Pinpoint the cell where the given text exists, returning its [x, y] midpoint coordinate. 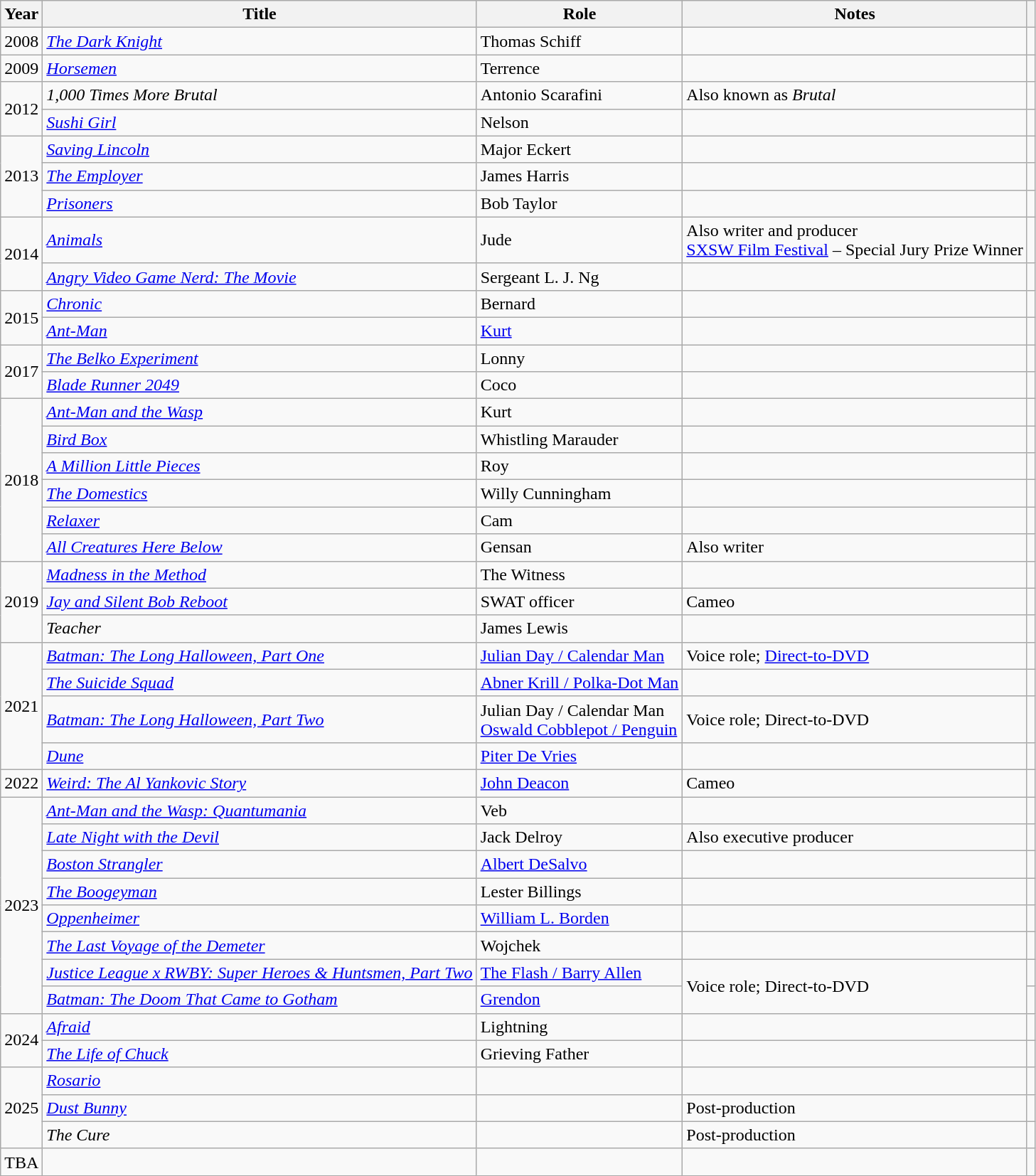
2012 [21, 109]
Role [580, 14]
Year [21, 14]
Weird: The Al Yankovic Story [260, 783]
Oppenheimer [260, 919]
2022 [21, 783]
2013 [21, 176]
The Last Voyage of the Demeter [260, 946]
John Deacon [580, 783]
2014 [21, 253]
Sushi Girl [260, 122]
Madness in the Method [260, 574]
Animals [260, 240]
Coco [580, 385]
TBA [21, 1162]
The Flash / Barry Allen [580, 973]
Cam [580, 520]
2019 [21, 602]
Boston Strangler [260, 865]
Julian Day / Calendar Man [580, 656]
Antonio Scarafini [580, 95]
Julian Day / Calendar ManOswald Cobblepot / Penguin [580, 720]
Grieving Father [580, 1054]
Title [260, 14]
James Lewis [580, 629]
Ant-Man and the Wasp [260, 412]
Jay and Silent Bob Reboot [260, 602]
Nelson [580, 122]
Chronic [260, 304]
Bernard [580, 304]
Saving Lincoln [260, 149]
Jude [580, 240]
1,000 Times More Brutal [260, 95]
Bird Box [260, 439]
The Domestics [260, 493]
Rosario [260, 1081]
Whistling Marauder [580, 439]
The Suicide Squad [260, 683]
Dust Bunny [260, 1108]
The Life of Chuck [260, 1054]
Grendon [580, 1000]
Albert DeSalvo [580, 865]
Piter De Vries [580, 756]
Thomas Schiff [580, 41]
Also writer and producerSXSW Film Festival – Special Jury Prize Winner [855, 240]
Angry Video Game Nerd: The Movie [260, 277]
2025 [21, 1108]
Batman: The Doom That Came to Gotham [260, 1000]
Lightning [580, 1027]
Ant-Man [260, 331]
Roy [580, 466]
Ant-Man and the Wasp: Quantumania [260, 810]
2021 [21, 705]
Batman: The Long Halloween, Part One [260, 656]
The Cure [260, 1135]
Notes [855, 14]
The Boogeyman [260, 892]
Gensan [580, 547]
2023 [21, 904]
The Belko Experiment [260, 358]
2008 [21, 41]
Horsemen [260, 68]
Relaxer [260, 520]
Afraid [260, 1027]
All Creatures Here Below [260, 547]
The Employer [260, 176]
Lester Billings [580, 892]
2018 [21, 480]
2015 [21, 317]
Dune [260, 756]
Lonny [580, 358]
William L. Borden [580, 919]
Terrence [580, 68]
Veb [580, 810]
The Dark Knight [260, 41]
Sergeant L. J. Ng [580, 277]
Bob Taylor [580, 203]
2009 [21, 68]
2024 [21, 1040]
Batman: The Long Halloween, Part Two [260, 720]
Wojchek [580, 946]
Also executive producer [855, 838]
2017 [21, 371]
Abner Krill / Polka-Dot Man [580, 683]
Also writer [855, 547]
SWAT officer [580, 602]
Willy Cunningham [580, 493]
Late Night with the Devil [260, 838]
Teacher [260, 629]
Justice League x RWBY: Super Heroes & Huntsmen, Part Two [260, 973]
Major Eckert [580, 149]
James Harris [580, 176]
A Million Little Pieces [260, 466]
Also known as Brutal [855, 95]
The Witness [580, 574]
Prisoners [260, 203]
Blade Runner 2049 [260, 385]
Jack Delroy [580, 838]
